Provide the [x, y] coordinate of the cell's center where the given text is located.  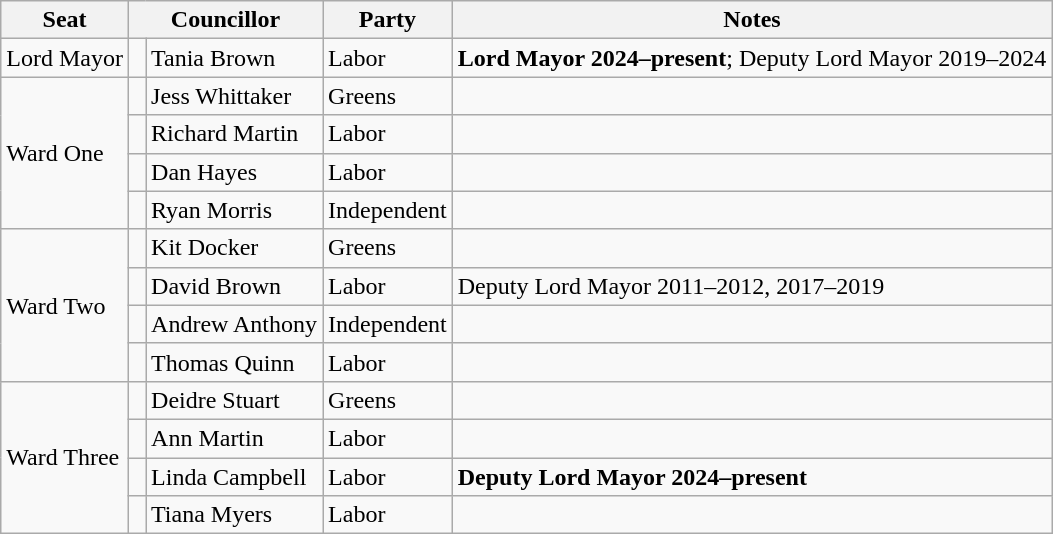
Deputy Lord Mayor 2011–2012, 2017–2019 [752, 286]
Ward Three [65, 457]
Richard Martin [234, 134]
Dan Hayes [234, 172]
Lord Mayor [65, 58]
Deidre Stuart [234, 400]
David Brown [234, 286]
Jess Whittaker [234, 96]
Ann Martin [234, 438]
Notes [752, 20]
Ryan Morris [234, 210]
Deputy Lord Mayor 2024–present [752, 477]
Tiana Myers [234, 515]
Councillor [225, 20]
Seat [65, 20]
Ward One [65, 153]
Lord Mayor 2024–present; Deputy Lord Mayor 2019–2024 [752, 58]
Kit Docker [234, 248]
Tania Brown [234, 58]
Ward Two [65, 305]
Andrew Anthony [234, 324]
Thomas Quinn [234, 362]
Party [388, 20]
Linda Campbell [234, 477]
